Find where the given text appears and provide that cell's center as [x, y] coordinate. 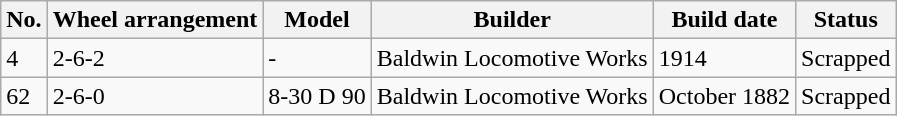
62 [24, 96]
4 [24, 58]
Status [846, 20]
No. [24, 20]
Builder [512, 20]
2-6-2 [155, 58]
Wheel arrangement [155, 20]
Model [317, 20]
8-30 D 90 [317, 96]
October 1882 [724, 96]
- [317, 58]
Build date [724, 20]
2-6-0 [155, 96]
1914 [724, 58]
